Detect which cell encompasses the target text, then output its (x, y) center coordinate. 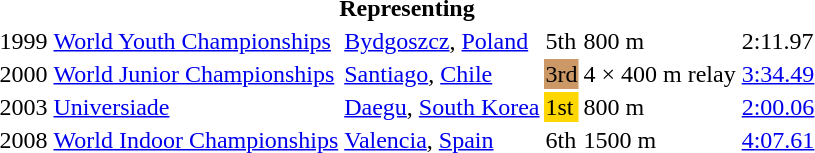
World Junior Championships (196, 74)
World Youth Championships (196, 41)
Universiade (196, 107)
Santiago, Chile (442, 74)
5th (562, 41)
4 × 400 m relay (660, 74)
Daegu, South Korea (442, 107)
1st (562, 107)
3rd (562, 74)
Bydgoszcz, Poland (442, 41)
